Return the [x, y] coordinate for the center point of the cell that contains the specified text.  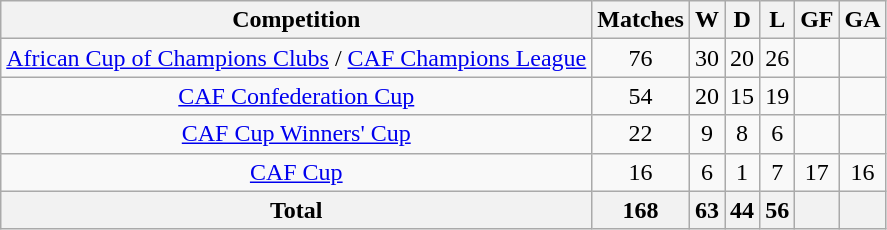
8 [742, 134]
Total [296, 210]
L [778, 20]
54 [641, 96]
56 [778, 210]
30 [706, 58]
CAF Cup [296, 172]
GF [817, 20]
GA [862, 20]
63 [706, 210]
CAF Confederation Cup [296, 96]
D [742, 20]
1 [742, 172]
44 [742, 210]
9 [706, 134]
African Cup of Champions Clubs / CAF Champions League [296, 58]
17 [817, 172]
22 [641, 134]
Matches [641, 20]
15 [742, 96]
26 [778, 58]
CAF Cup Winners' Cup [296, 134]
Competition [296, 20]
19 [778, 96]
168 [641, 210]
W [706, 20]
76 [641, 58]
7 [778, 172]
